Detect which cell encompasses the target text, then output its (x, y) center coordinate. 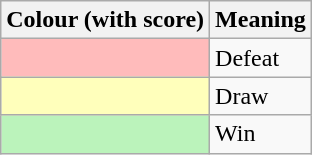
Colour (with score) (106, 20)
Win (261, 134)
Defeat (261, 58)
Draw (261, 96)
Meaning (261, 20)
